From the cell containing the given text, extract its center point as (X, Y) coordinate. 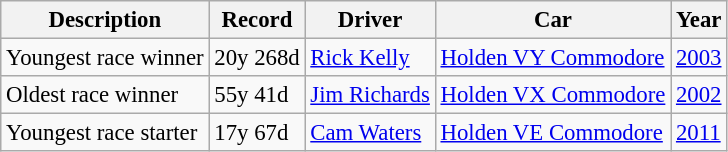
Year (699, 20)
55y 41d (257, 95)
Holden VY Commodore (552, 58)
Holden VX Commodore (552, 95)
2003 (699, 58)
2011 (699, 133)
Description (105, 20)
Driver (370, 20)
Oldest race winner (105, 95)
2002 (699, 95)
Rick Kelly (370, 58)
Youngest race winner (105, 58)
17y 67d (257, 133)
Holden VE Commodore (552, 133)
Car (552, 20)
Youngest race starter (105, 133)
20y 268d (257, 58)
Jim Richards (370, 95)
Record (257, 20)
Cam Waters (370, 133)
